Locate the cell with the specified text and output its [x, y] center coordinate. 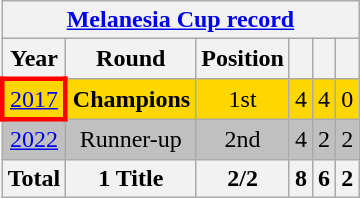
0 [348, 98]
Round [131, 59]
6 [324, 178]
Position [243, 59]
2/2 [243, 178]
Runner-up [131, 139]
2022 [34, 139]
2017 [34, 98]
1 Title [131, 178]
Melanesia Cup record [180, 20]
2nd [243, 139]
Year [34, 59]
1st [243, 98]
8 [300, 178]
Total [34, 178]
Champions [131, 98]
